For the text-containing cell, return its midpoint in (X, Y) coordinate format. 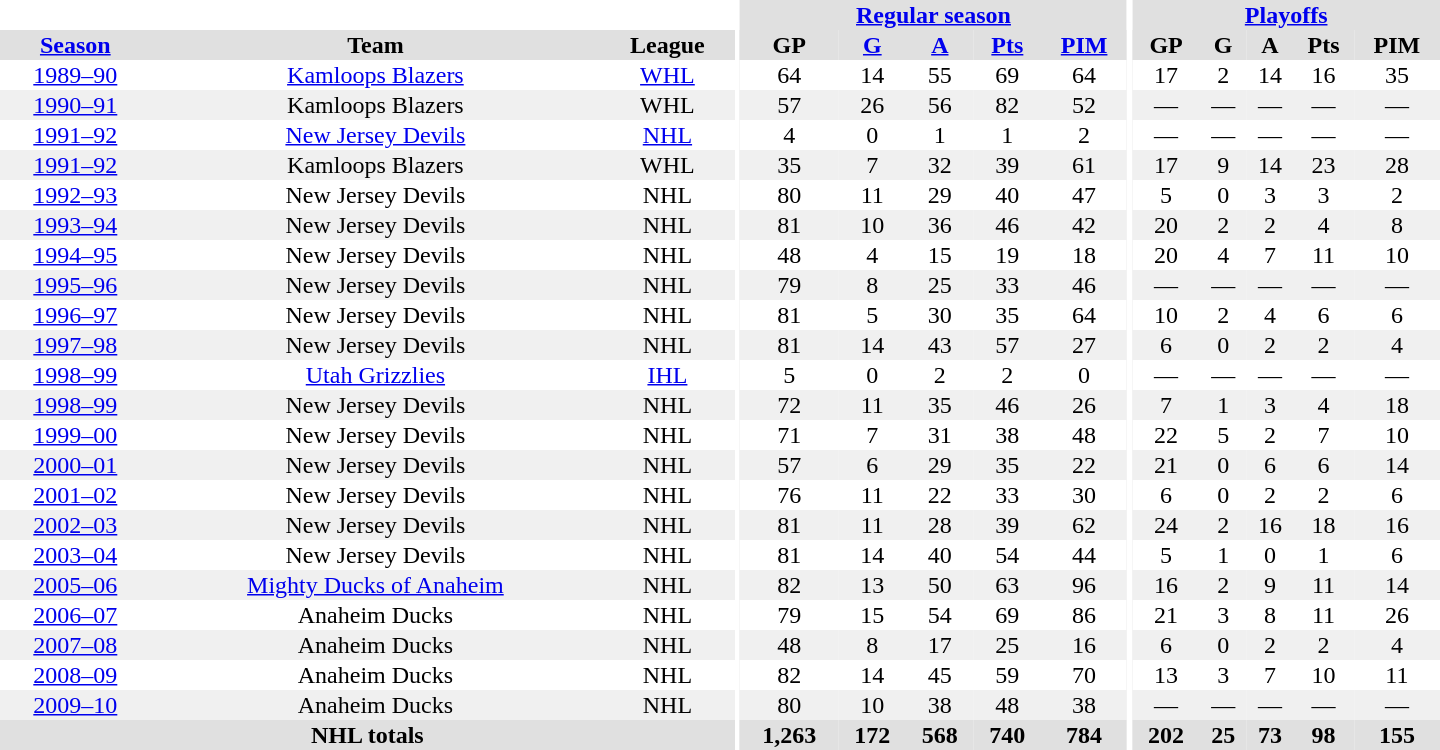
98 (1324, 735)
2003–04 (76, 555)
23 (1324, 165)
2006–07 (76, 615)
2009–10 (76, 705)
1999–00 (76, 435)
Mighty Ducks of Anaheim (376, 585)
2002–03 (76, 525)
47 (1084, 195)
1997–98 (76, 345)
63 (1008, 585)
44 (1084, 555)
31 (940, 435)
24 (1166, 525)
740 (1008, 735)
Team (376, 45)
1994–95 (76, 255)
27 (1084, 345)
1993–94 (76, 225)
202 (1166, 735)
43 (940, 345)
568 (940, 735)
1990–91 (76, 105)
62 (1084, 525)
1992–93 (76, 195)
2007–08 (76, 645)
Utah Grizzlies (376, 375)
2001–02 (76, 495)
League (667, 45)
IHL (667, 375)
61 (1084, 165)
96 (1084, 585)
50 (940, 585)
76 (790, 495)
32 (940, 165)
Season (76, 45)
52 (1084, 105)
42 (1084, 225)
36 (940, 225)
1,263 (790, 735)
NHL totals (368, 735)
1995–96 (76, 285)
72 (790, 405)
19 (1008, 255)
1989–90 (76, 75)
2005–06 (76, 585)
59 (1008, 675)
45 (940, 675)
1996–97 (76, 315)
86 (1084, 615)
55 (940, 75)
2008–09 (76, 675)
Regular season (934, 15)
Playoffs (1286, 15)
71 (790, 435)
784 (1084, 735)
56 (940, 105)
73 (1270, 735)
172 (873, 735)
70 (1084, 675)
155 (1397, 735)
2000–01 (76, 465)
